Provide the (X, Y) coordinate of the cell's center where the given text is located.  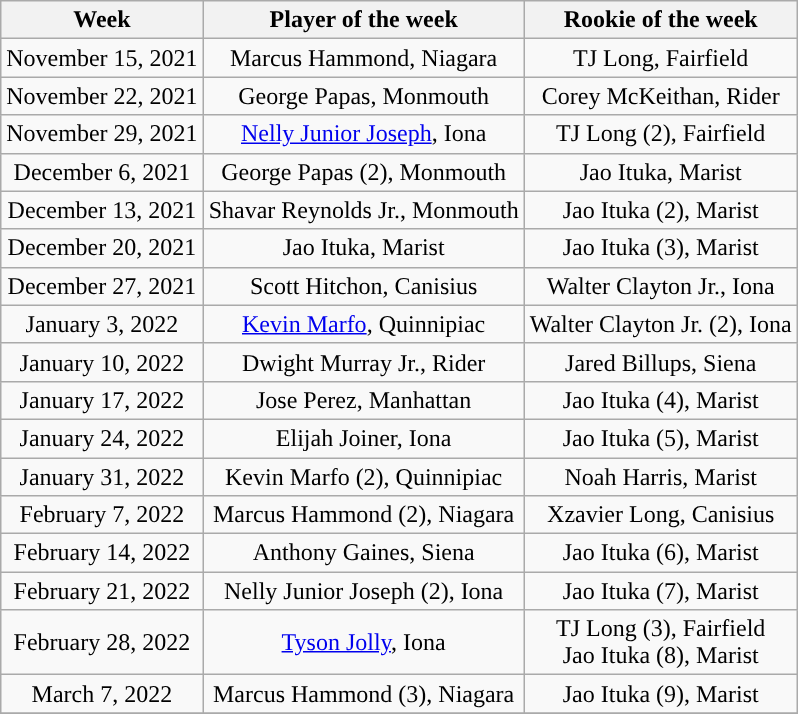
December 27, 2021 (102, 286)
Jao Ituka (6), Marist (660, 553)
Shavar Reynolds Jr., Monmouth (364, 210)
February 14, 2022 (102, 553)
Marcus Hammond (2), Niagara (364, 515)
TJ Long (3), FairfieldJao Ituka (8), Marist (660, 642)
January 10, 2022 (102, 362)
Dwight Murray Jr., Rider (364, 362)
December 6, 2021 (102, 172)
Elijah Joiner, Iona (364, 438)
Jao Ituka (9), Marist (660, 694)
Scott Hitchon, Canisius (364, 286)
George Papas, Monmouth (364, 96)
Anthony Gaines, Siena (364, 553)
Kevin Marfo, Quinnipiac (364, 324)
Nelly Junior Joseph, Iona (364, 134)
Jao Ituka (3), Marist (660, 248)
November 29, 2021 (102, 134)
February 28, 2022 (102, 642)
Jared Billups, Siena (660, 362)
Tyson Jolly, Iona (364, 642)
Week (102, 20)
TJ Long (2), Fairfield (660, 134)
January 17, 2022 (102, 400)
January 3, 2022 (102, 324)
Xzavier Long, Canisius (660, 515)
Noah Harris, Marist (660, 477)
Player of the week (364, 20)
December 13, 2021 (102, 210)
Corey McKeithan, Rider (660, 96)
TJ Long, Fairfield (660, 58)
January 31, 2022 (102, 477)
George Papas (2), Monmouth (364, 172)
Rookie of the week (660, 20)
Jao Ituka (5), Marist (660, 438)
Kevin Marfo (2), Quinnipiac (364, 477)
Jao Ituka (2), Marist (660, 210)
Walter Clayton Jr., Iona (660, 286)
December 20, 2021 (102, 248)
Walter Clayton Jr. (2), Iona (660, 324)
March 7, 2022 (102, 694)
Marcus Hammond (3), Niagara (364, 694)
November 22, 2021 (102, 96)
Jose Perez, Manhattan (364, 400)
Marcus Hammond, Niagara (364, 58)
January 24, 2022 (102, 438)
Jao Ituka (4), Marist (660, 400)
Jao Ituka (7), Marist (660, 591)
February 7, 2022 (102, 515)
February 21, 2022 (102, 591)
Nelly Junior Joseph (2), Iona (364, 591)
November 15, 2021 (102, 58)
